Provide the (X, Y) coordinate of the cell's center where the given text is located.  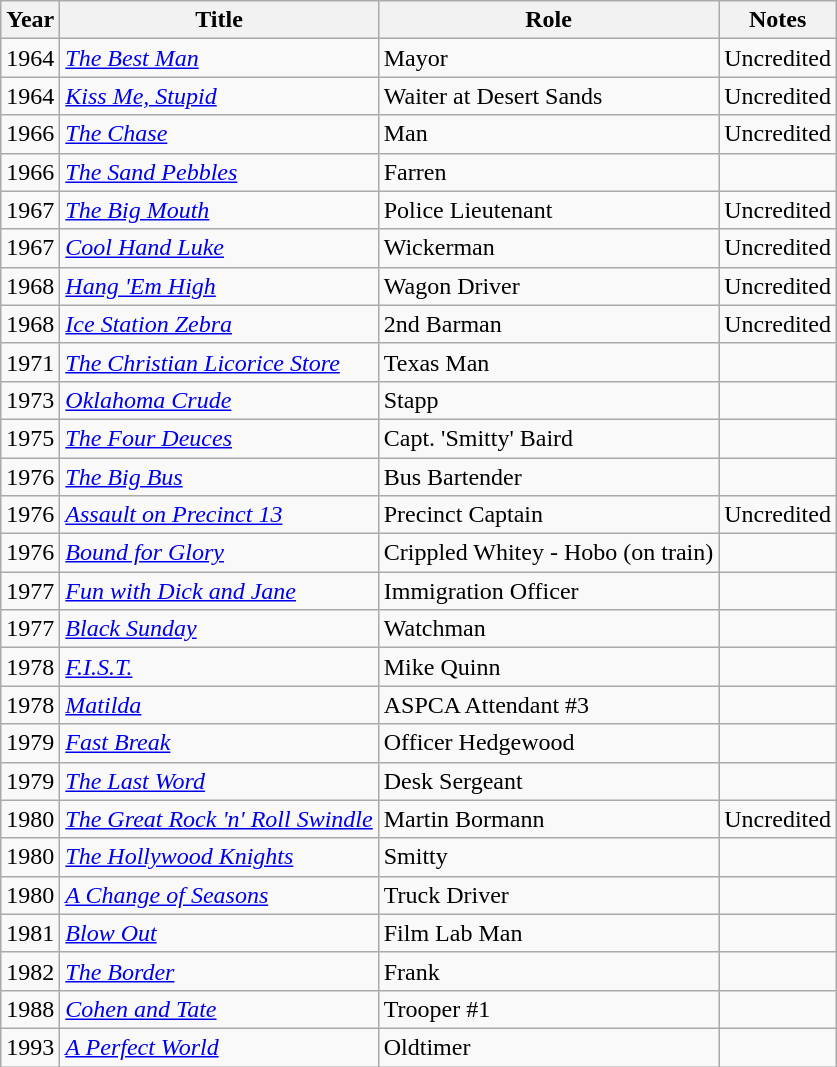
Watchman (548, 629)
Bound for Glory (219, 553)
A Perfect World (219, 1047)
Mayor (548, 58)
1981 (30, 933)
Truck Driver (548, 895)
Desk Sergeant (548, 781)
1971 (30, 362)
Notes (778, 20)
Waiter at Desert Sands (548, 96)
1982 (30, 971)
Officer Hedgewood (548, 743)
Fast Break (219, 743)
Wickerman (548, 248)
Frank (548, 971)
Assault on Precinct 13 (219, 515)
Smitty (548, 857)
Film Lab Man (548, 933)
Bus Bartender (548, 477)
Oldtimer (548, 1047)
The Hollywood Knights (219, 857)
Trooper #1 (548, 1009)
The Great Rock 'n' Roll Swindle (219, 819)
The Chase (219, 134)
Police Lieutenant (548, 210)
Blow Out (219, 933)
A Change of Seasons (219, 895)
Ice Station Zebra (219, 324)
Crippled Whitey - Hobo (on train) (548, 553)
Immigration Officer (548, 591)
Texas Man (548, 362)
The Big Bus (219, 477)
The Four Deuces (219, 438)
The Last Word (219, 781)
Cohen and Tate (219, 1009)
ASPCA Attendant #3 (548, 705)
Black Sunday (219, 629)
Farren (548, 172)
Matilda (219, 705)
1988 (30, 1009)
F.I.S.T. (219, 667)
2nd Barman (548, 324)
The Christian Licorice Store (219, 362)
Wagon Driver (548, 286)
Year (30, 20)
Precinct Captain (548, 515)
1993 (30, 1047)
The Big Mouth (219, 210)
Man (548, 134)
Stapp (548, 400)
Cool Hand Luke (219, 248)
1975 (30, 438)
Kiss Me, Stupid (219, 96)
Fun with Dick and Jane (219, 591)
The Border (219, 971)
Oklahoma Crude (219, 400)
Mike Quinn (548, 667)
Capt. 'Smitty' Baird (548, 438)
Title (219, 20)
Hang 'Em High (219, 286)
The Best Man (219, 58)
Role (548, 20)
1973 (30, 400)
Martin Bormann (548, 819)
The Sand Pebbles (219, 172)
